Output the (x, y) coordinate of the center of the cell containing the given text.  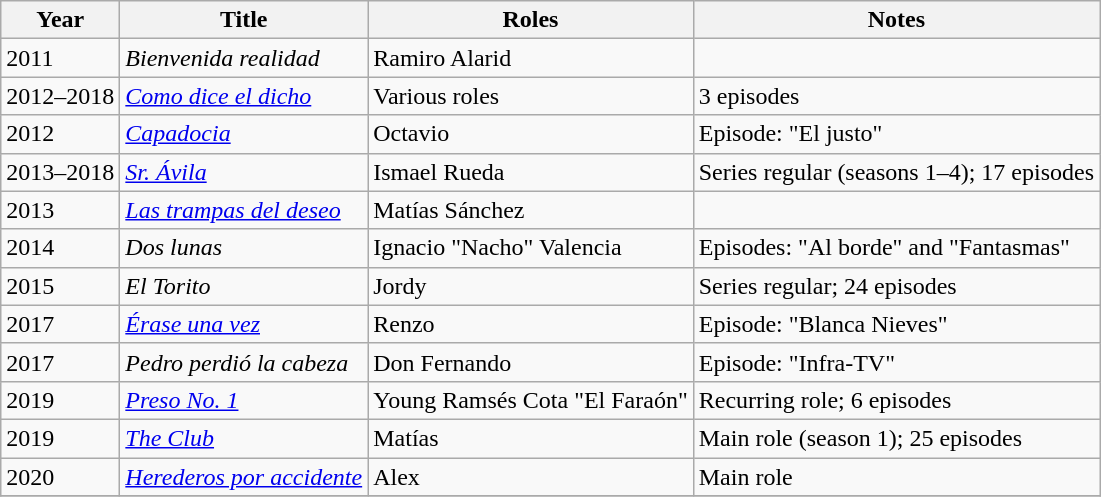
Matías Sánchez (531, 210)
Ismael Rueda (531, 172)
Ignacio "Nacho" Valencia (531, 248)
Octavio (531, 134)
Series regular; 24 episodes (896, 286)
Episode: "El justo" (896, 134)
Various roles (531, 96)
Matías (531, 438)
2011 (60, 58)
Dos lunas (244, 248)
3 episodes (896, 96)
Las trampas del deseo (244, 210)
Ramiro Alarid (531, 58)
Renzo (531, 324)
Alex (531, 477)
Capadocia (244, 134)
Sr. Ávila (244, 172)
Young Ramsés Cota "El Faraón" (531, 400)
The Club (244, 438)
Main role (season 1); 25 episodes (896, 438)
2020 (60, 477)
Title (244, 20)
Main role (896, 477)
2013 (60, 210)
Series regular (seasons 1–4); 17 episodes (896, 172)
Episodes: "Al borde" and "Fantasmas" (896, 248)
El Torito (244, 286)
2012–2018 (60, 96)
Herederos por accidente (244, 477)
2014 (60, 248)
Year (60, 20)
Jordy (531, 286)
Érase una vez (244, 324)
Episode: "Infra-TV" (896, 362)
Episode: "Blanca Nieves" (896, 324)
Como dice el dicho (244, 96)
Preso No. 1 (244, 400)
2015 (60, 286)
2012 (60, 134)
Recurring role; 6 episodes (896, 400)
2013–2018 (60, 172)
Bienvenida realidad (244, 58)
Notes (896, 20)
Don Fernando (531, 362)
Pedro perdió la cabeza (244, 362)
Roles (531, 20)
